Find where the given text appears and provide that cell's center as (X, Y) coordinate. 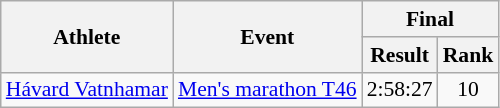
Final (430, 19)
Rank (468, 55)
Men's marathon T46 (268, 90)
Event (268, 36)
Result (400, 55)
2:58:27 (400, 90)
10 (468, 90)
Hávard Vatnhamar (87, 90)
Athlete (87, 36)
